Return the [x, y] coordinate for the center point of the cell that contains the specified text.  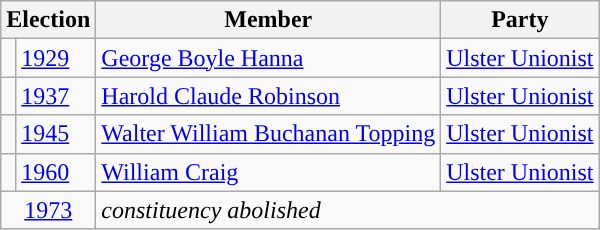
1973 [48, 210]
constituency abolished [348, 210]
1937 [56, 96]
Party [520, 20]
Harold Claude Robinson [268, 96]
Member [268, 20]
1945 [56, 134]
Election [48, 20]
Walter William Buchanan Topping [268, 134]
William Craig [268, 172]
1960 [56, 172]
George Boyle Hanna [268, 58]
1929 [56, 58]
